Return the [x, y] coordinate for the center point of the cell that contains the specified text.  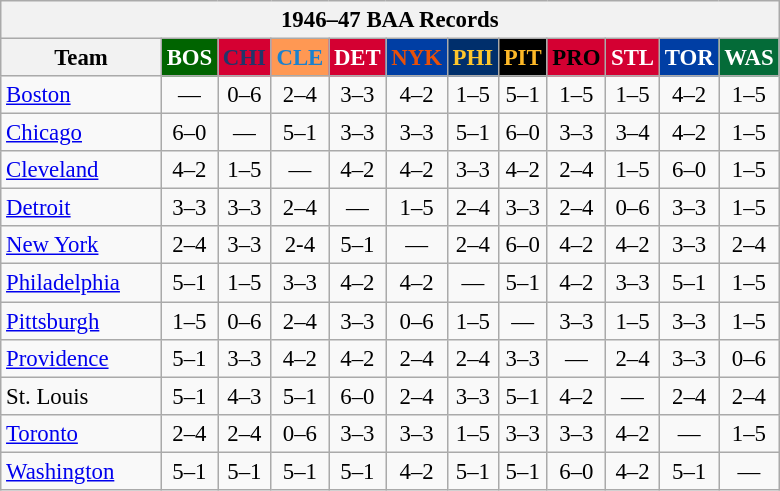
Philadelphia [82, 283]
St. Louis [82, 396]
CHI [245, 58]
1946–47 BAA Records [390, 20]
4–3 [245, 396]
Cleveland [82, 170]
PHI [472, 58]
CLE [300, 58]
Boston [82, 95]
Washington [82, 471]
Detroit [82, 208]
PRO [576, 58]
Chicago [82, 133]
3–4 [633, 133]
TOR [689, 58]
DET [358, 58]
NYK [416, 58]
STL [633, 58]
PIT [522, 58]
New York [82, 245]
2-4 [300, 245]
BOS [189, 58]
WAS [749, 58]
Providence [82, 358]
Toronto [82, 433]
Pittsburgh [82, 321]
Team [82, 58]
